Determine the [x, y] coordinate at the center of the cell enclosing the given text.  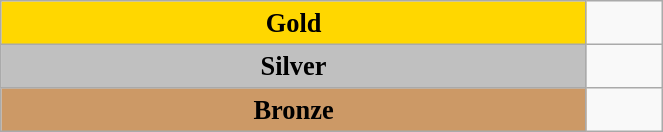
Gold [294, 22]
Silver [294, 66]
Bronze [294, 109]
